Search for the cell housing the specified text and yield its (x, y) center coordinate. 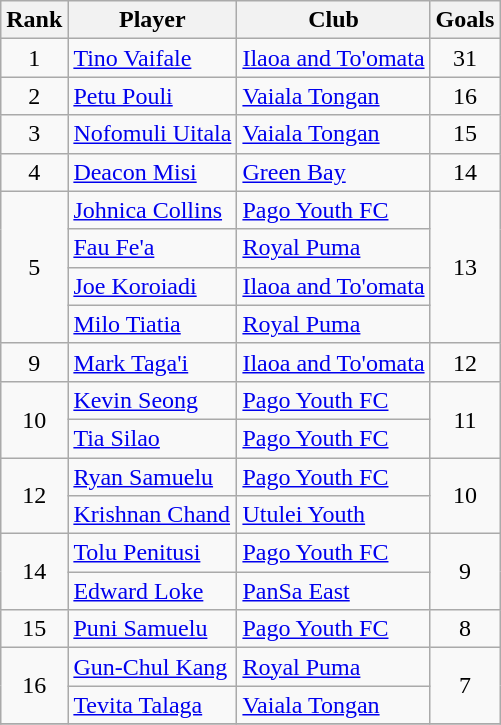
1 (34, 58)
Club (334, 20)
Tevita Talaga (152, 705)
Rank (34, 20)
4 (34, 172)
Tia Silao (152, 438)
Deacon Misi (152, 172)
Goals (465, 20)
13 (465, 267)
Kevin Seong (152, 400)
31 (465, 58)
Joe Koroiadi (152, 286)
8 (465, 629)
Fau Fe'a (152, 248)
3 (34, 134)
Tino Vaifale (152, 58)
11 (465, 419)
Ryan Samuelu (152, 477)
PanSa East (334, 591)
Player (152, 20)
Edward Loke (152, 591)
Puni Samuelu (152, 629)
Gun-Chul Kang (152, 667)
Utulei Youth (334, 515)
7 (465, 686)
Milo Tiatia (152, 324)
5 (34, 267)
Nofomuli Uitala (152, 134)
Mark Taga'i (152, 362)
Krishnan Chand (152, 515)
Johnica Collins (152, 210)
Green Bay (334, 172)
Petu Pouli (152, 96)
2 (34, 96)
Tolu Penitusi (152, 553)
